Return (x, y) of the center of cell containing provided text 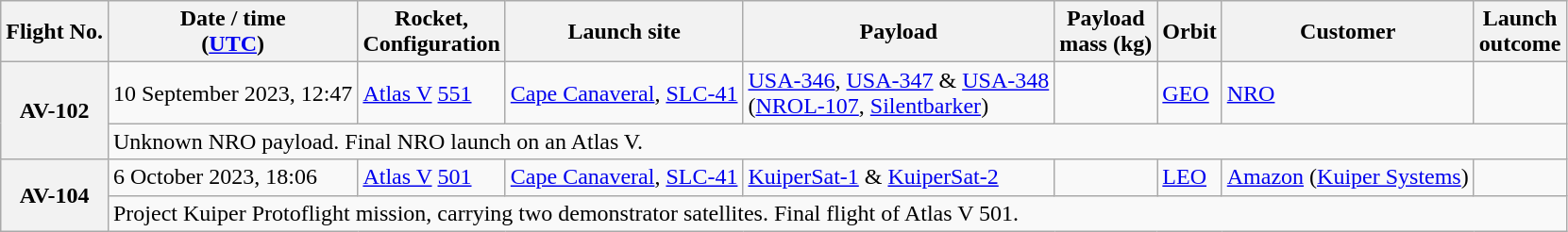
GEO (1189, 92)
AV-104 (55, 195)
Project Kuiper Protoflight mission, carrying two demonstrator satellites. Final flight of Atlas V 501. (836, 213)
Payload (899, 32)
USA-346, USA-347 & USA-348(NROL-107, Silentbarker) (899, 92)
Atlas V 551 (431, 92)
6 October 2023, 18:06 (232, 177)
Rocket,Configuration (431, 32)
NRO (1348, 92)
10 September 2023, 12:47 (232, 92)
Payloadmass (kg) (1106, 32)
Customer (1348, 32)
Date / time(UTC) (232, 32)
Atlas V 501 (431, 177)
Launch site (624, 32)
Amazon (Kuiper Systems) (1348, 177)
Launchoutcome (1520, 32)
KuiperSat-1 & KuiperSat-2 (899, 177)
Orbit (1189, 32)
Flight No. (55, 32)
LEO (1189, 177)
AV-102 (55, 111)
Unknown NRO payload. Final NRO launch on an Atlas V. (836, 141)
